For the text-containing cell, return its midpoint in [x, y] coordinate format. 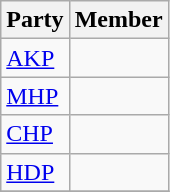
AKP [35, 58]
CHP [35, 134]
Party [35, 20]
MHP [35, 96]
Member [118, 20]
HDP [35, 172]
